Return the (X, Y) coordinate for the center point of the cell that contains the specified text.  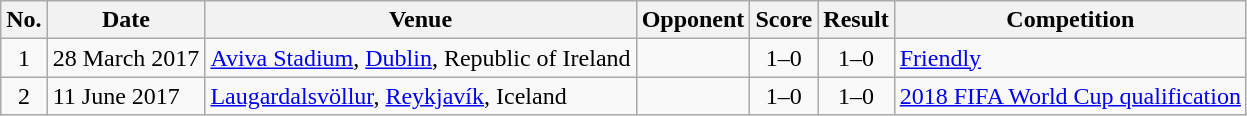
Friendly (1070, 58)
1 (24, 58)
Laugardalsvöllur, Reykjavík, Iceland (420, 96)
28 March 2017 (126, 58)
No. (24, 20)
11 June 2017 (126, 96)
Venue (420, 20)
Competition (1070, 20)
Aviva Stadium, Dublin, Republic of Ireland (420, 58)
Opponent (693, 20)
2 (24, 96)
Result (856, 20)
Score (784, 20)
Date (126, 20)
2018 FIFA World Cup qualification (1070, 96)
